Provide the (X, Y) coordinate of the cell's center where the given text is located.  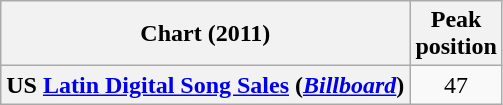
Peakposition (456, 34)
US Latin Digital Song Sales (Billboard) (206, 85)
Chart (2011) (206, 34)
47 (456, 85)
